For the text-containing cell, return its midpoint in [x, y] coordinate format. 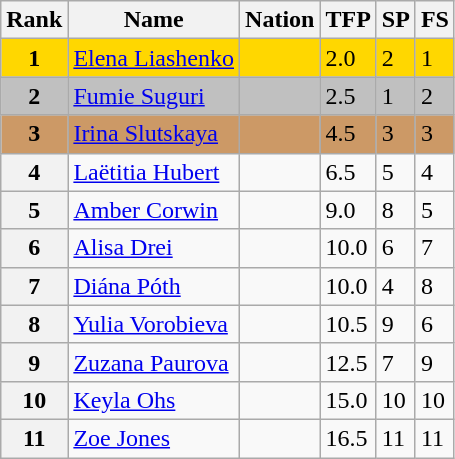
Diána Póth [154, 286]
Elena Liashenko [154, 58]
9.0 [348, 210]
15.0 [348, 400]
TFP [348, 20]
2.0 [348, 58]
Zoe Jones [154, 438]
Yulia Vorobieva [154, 324]
Laëtitia Hubert [154, 172]
Nation [280, 20]
SP [396, 20]
Alisa Drei [154, 248]
2.5 [348, 96]
Irina Slutskaya [154, 134]
4.5 [348, 134]
FS [434, 20]
16.5 [348, 438]
Keyla Ohs [154, 400]
Zuzana Paurova [154, 362]
10.5 [348, 324]
6.5 [348, 172]
Fumie Suguri [154, 96]
Rank [34, 20]
Amber Corwin [154, 210]
12.5 [348, 362]
Name [154, 20]
